Capture the cell that displays the provided text and extract its (x, y) central coordinate. 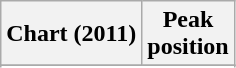
Peakposition (188, 34)
Chart (2011) (72, 34)
